Locate the cell with the specified text and output its [X, Y] center coordinate. 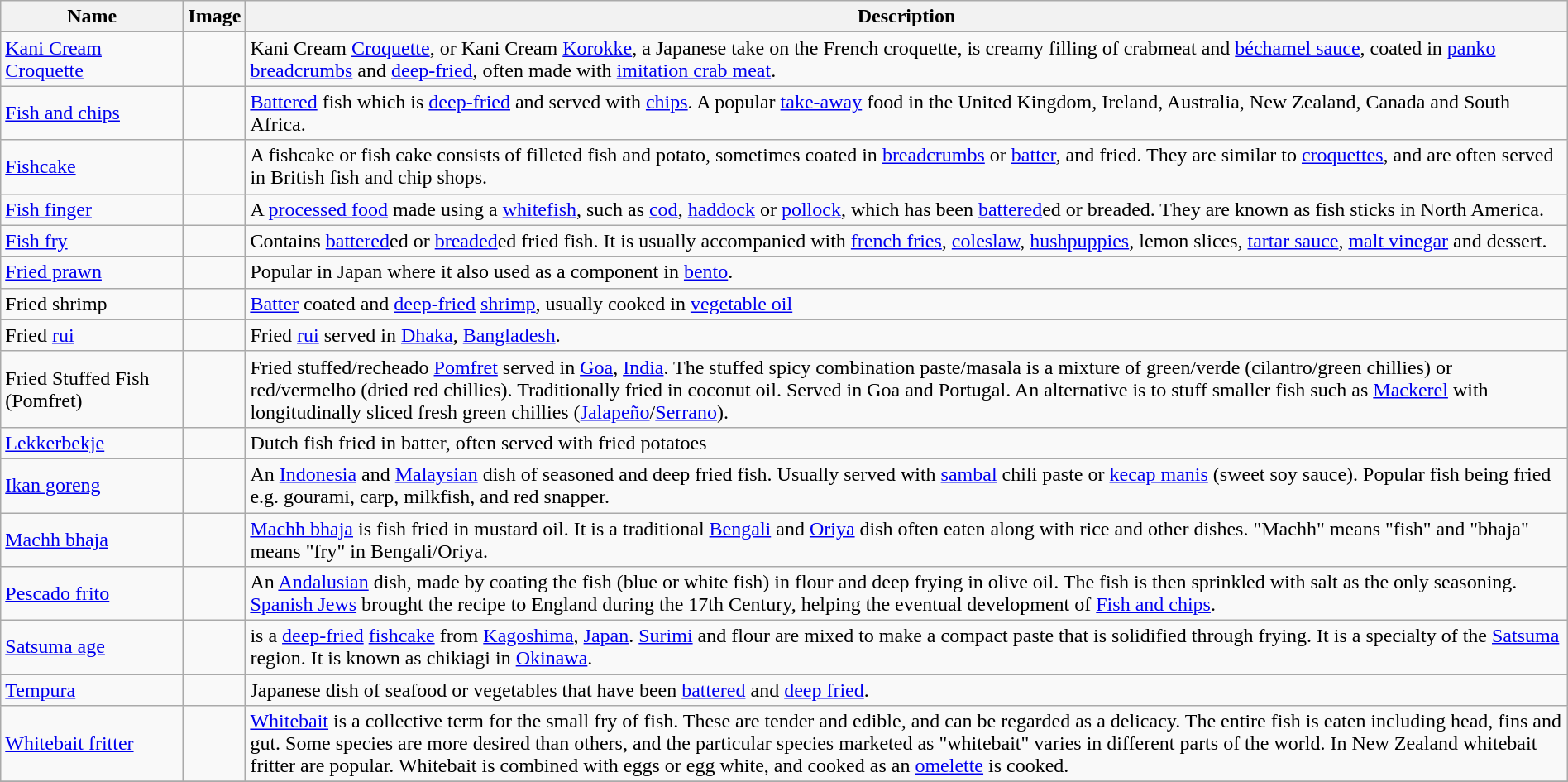
Fish fry [93, 241]
Fishcake [93, 167]
Popular in Japan where it also used as a component in bento. [906, 272]
Satsuma age [93, 647]
Whitebait fritter [93, 744]
Dutch fish fried in batter, often served with fried potatoes [906, 443]
Fried rui served in Dhaka, Bangladesh. [906, 335]
Tempura [93, 690]
Fried prawn [93, 272]
Fish and chips [93, 113]
Fried Stuffed Fish (Pomfret) [93, 389]
Fish finger [93, 209]
Description [906, 17]
Name [93, 17]
Lekkerbekje [93, 443]
Fried rui [93, 335]
Batter coated and deep-fried shrimp, usually cooked in vegetable oil [906, 304]
Machh bhaja [93, 540]
Ikan goreng [93, 485]
Fried shrimp [93, 304]
Image [215, 17]
Japanese dish of seafood or vegetables that have been battered and deep fried. [906, 690]
Pescado frito [93, 594]
Kani Cream Croquette [93, 60]
